From the cell containing the given text, extract its center point as (X, Y) coordinate. 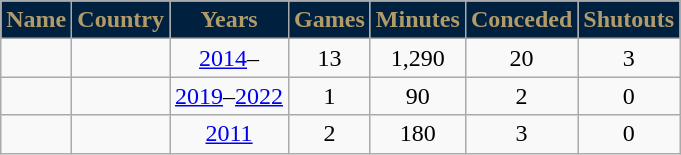
2019–2022 (230, 96)
13 (330, 58)
Country (121, 20)
2014– (230, 58)
1 (330, 96)
Name (36, 20)
Games (330, 20)
90 (418, 96)
Conceded (521, 20)
180 (418, 134)
Minutes (418, 20)
Years (230, 20)
2011 (230, 134)
Shutouts (629, 20)
1,290 (418, 58)
20 (521, 58)
